Pinpoint the cell where the given text exists, returning its (X, Y) midpoint coordinate. 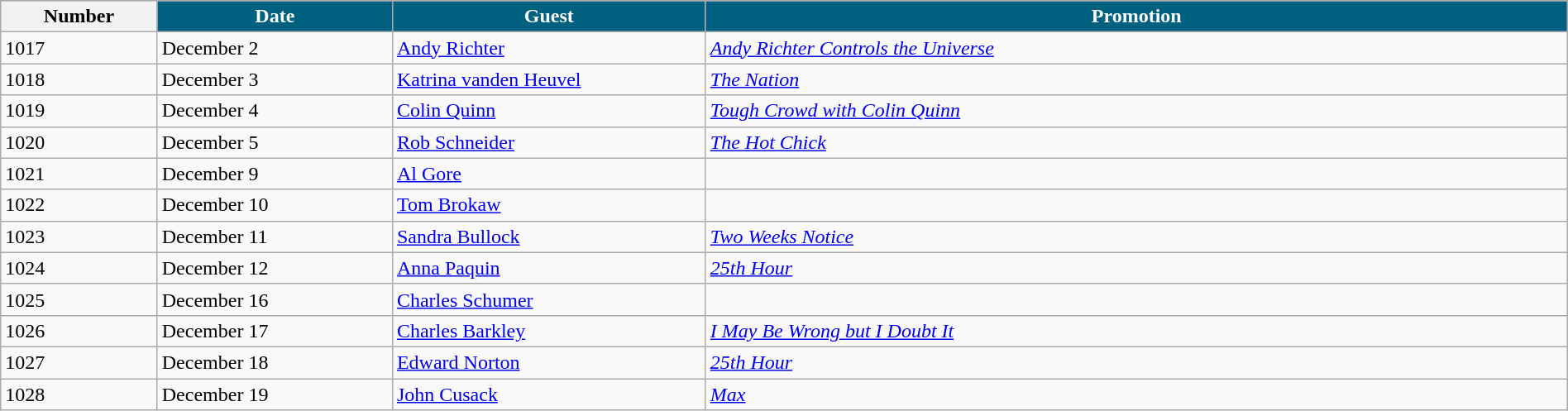
December 17 (275, 331)
Rob Schneider (549, 142)
1027 (79, 362)
Two Weeks Notice (1136, 237)
December 19 (275, 394)
1023 (79, 237)
December 18 (275, 362)
1025 (79, 299)
December 9 (275, 174)
1021 (79, 174)
1019 (79, 111)
December 2 (275, 48)
Andy Richter Controls the Universe (1136, 48)
1024 (79, 268)
Max (1136, 394)
December 5 (275, 142)
Date (275, 17)
Sandra Bullock (549, 237)
December 11 (275, 237)
Charles Schumer (549, 299)
Guest (549, 17)
John Cusack (549, 394)
Colin Quinn (549, 111)
Andy Richter (549, 48)
The Hot Chick (1136, 142)
1018 (79, 79)
December 10 (275, 205)
December 4 (275, 111)
Tough Crowd with Colin Quinn (1136, 111)
Al Gore (549, 174)
1026 (79, 331)
1028 (79, 394)
I May Be Wrong but I Doubt It (1136, 331)
Edward Norton (549, 362)
Anna Paquin (549, 268)
1020 (79, 142)
Charles Barkley (549, 331)
Katrina vanden Heuvel (549, 79)
1017 (79, 48)
The Nation (1136, 79)
Tom Brokaw (549, 205)
Promotion (1136, 17)
December 3 (275, 79)
1022 (79, 205)
Number (79, 17)
December 12 (275, 268)
December 16 (275, 299)
